For the text-containing cell, return its midpoint in (x, y) coordinate format. 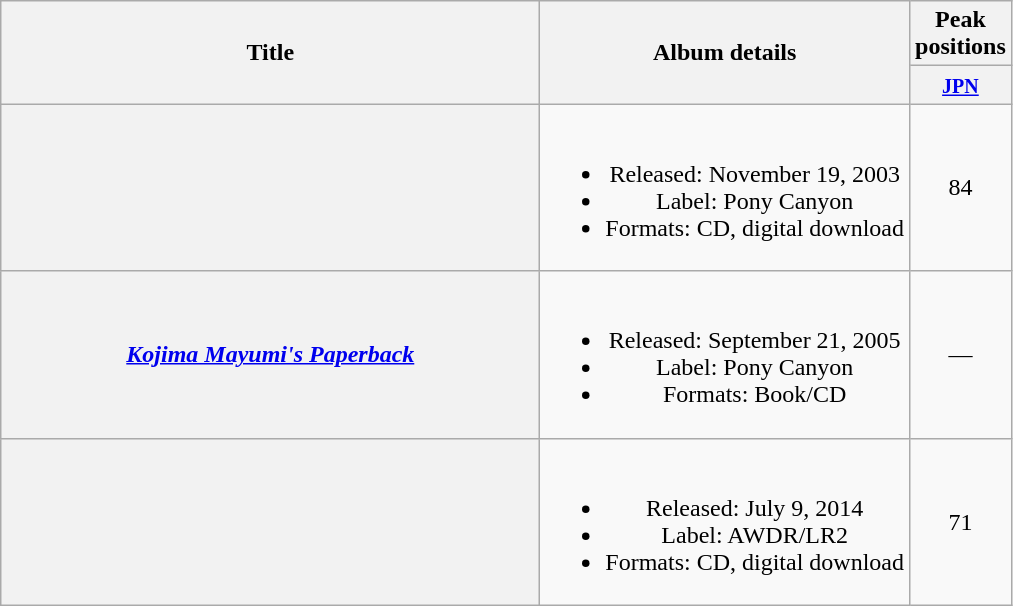
Released: September 21, 2005 Label: Pony CanyonFormats: Book/CD (725, 354)
71 (961, 522)
84 (961, 188)
Released: July 9, 2014 Label: AWDR/LR2Formats: CD, digital download (725, 522)
Released: November 19, 2003 Label: Pony CanyonFormats: CD, digital download (725, 188)
— (961, 354)
JPN (961, 85)
Title (270, 52)
Kojima Mayumi's Paperback (270, 354)
Album details (725, 52)
Peak positions (961, 34)
